Determine the (X, Y) coordinate at the center of the cell enclosing the given text.  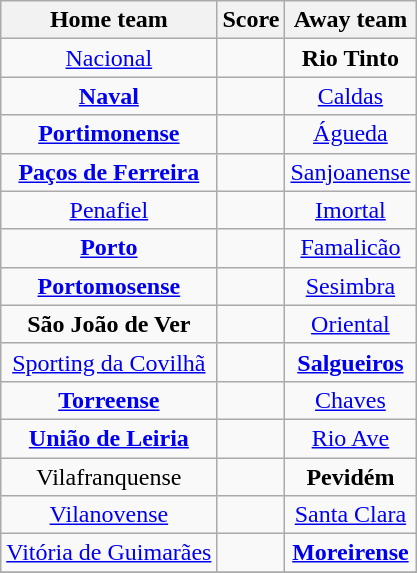
Porto (109, 248)
Sporting da Covilhã (109, 362)
Pevidém (350, 477)
Sanjoanense (350, 172)
Naval (109, 96)
Score (251, 20)
Nacional (109, 58)
Home team (109, 20)
Away team (350, 20)
Famalicão (350, 248)
Penafiel (109, 210)
Vilanovense (109, 515)
Águeda (350, 134)
São João de Ver (109, 324)
Vilafranquense (109, 477)
Portomosense (109, 286)
Caldas (350, 96)
Portimonense (109, 134)
Salgueiros (350, 362)
Chaves (350, 400)
Paços de Ferreira (109, 172)
Santa Clara (350, 515)
Sesimbra (350, 286)
União de Leiria (109, 438)
Rio Tinto (350, 58)
Oriental (350, 324)
Torreense (109, 400)
Rio Ave (350, 438)
Moreirense (350, 553)
Vitória de Guimarães (109, 553)
Imortal (350, 210)
